For the text-containing cell, return its midpoint in [X, Y] coordinate format. 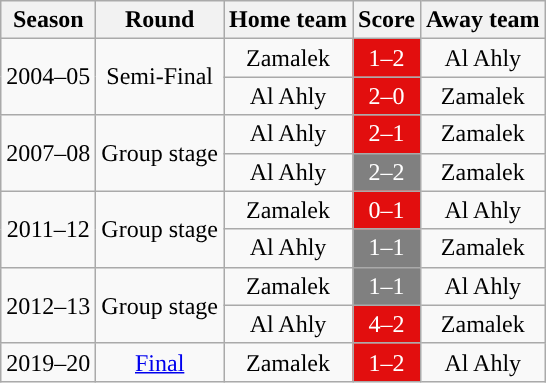
Score [387, 20]
2–0 [387, 96]
Season [48, 20]
Final [160, 362]
2011–12 [48, 229]
0–1 [387, 210]
4–2 [387, 324]
Round [160, 20]
2004–05 [48, 77]
Semi-Final [160, 77]
2–2 [387, 172]
2019–20 [48, 362]
Home team [288, 20]
2012–13 [48, 305]
2007–08 [48, 153]
Away team [482, 20]
2–1 [387, 134]
